From the cell containing the given text, extract its center point as (x, y) coordinate. 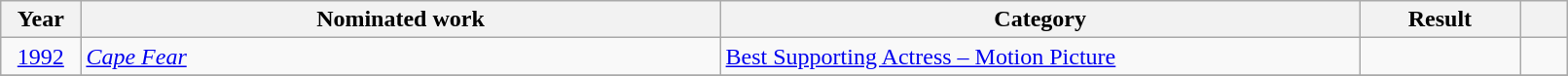
Cape Fear (401, 57)
Best Supporting Actress – Motion Picture (1039, 57)
Nominated work (401, 19)
Year (41, 19)
Result (1440, 19)
Category (1039, 19)
1992 (41, 57)
